Extract the (X, Y) coordinate from the center of the cell holding the provided text.  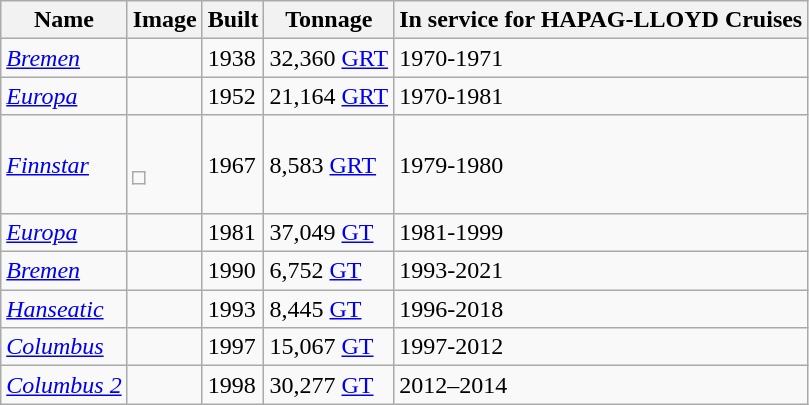
1967 (233, 164)
Columbus 2 (64, 385)
21,164 GRT (329, 96)
8,445 GT (329, 309)
1993 (233, 309)
Built (233, 20)
1979-1980 (601, 164)
8,583 GRT (329, 164)
15,067 GT (329, 347)
6,752 GT (329, 271)
Name (64, 20)
1938 (233, 58)
2012–2014 (601, 385)
Finnstar (64, 164)
Image (164, 20)
1998 (233, 385)
In service for HAPAG-LLOYD Cruises (601, 20)
1990 (233, 271)
1952 (233, 96)
1993-2021 (601, 271)
Hanseatic (64, 309)
32,360 GRT (329, 58)
1970-1971 (601, 58)
Columbus (64, 347)
1997 (233, 347)
1996-2018 (601, 309)
1970-1981 (601, 96)
37,049 GT (329, 233)
1997-2012 (601, 347)
1981 (233, 233)
Tonnage (329, 20)
1981-1999 (601, 233)
30,277 GT (329, 385)
